Find where the given text appears and provide that cell's center as [X, Y] coordinate. 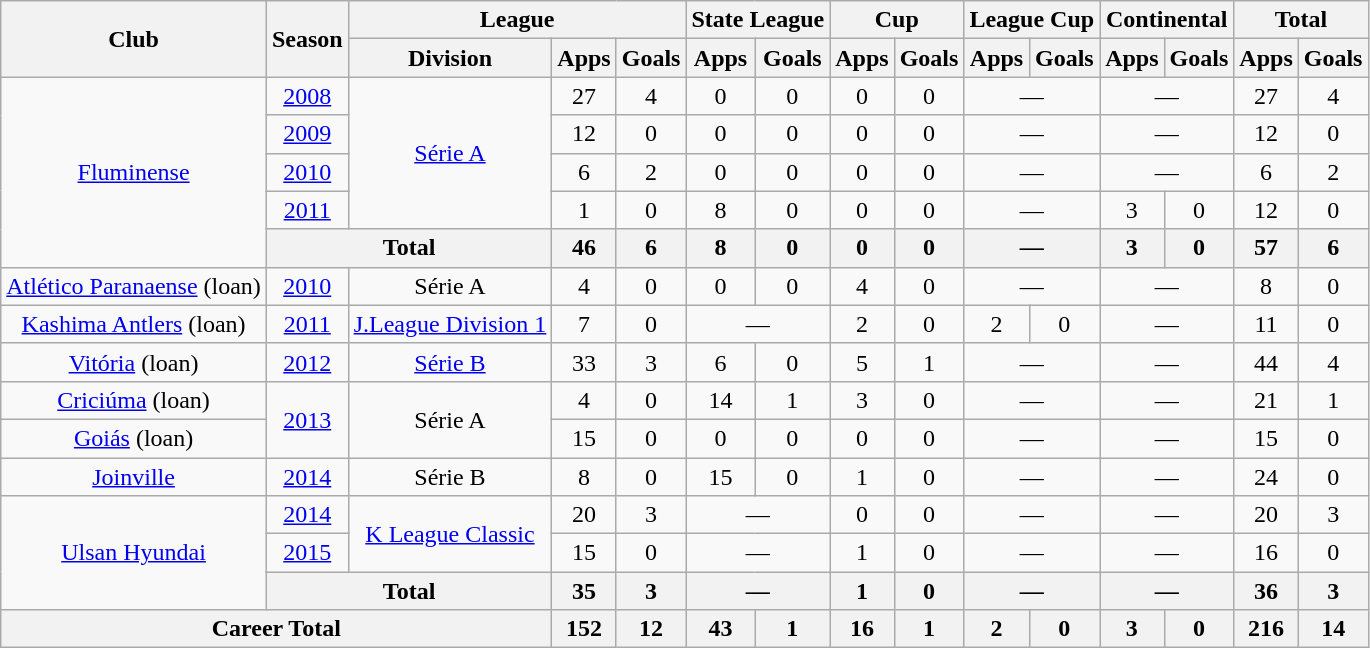
Division [450, 58]
2012 [307, 362]
J.League Division 1 [450, 324]
2013 [307, 419]
152 [584, 629]
5 [862, 362]
Cup [897, 20]
2015 [307, 553]
State League [758, 20]
44 [1266, 362]
Ulsan Hyundai [134, 553]
2009 [307, 134]
K League Classic [450, 534]
57 [1266, 248]
21 [1266, 400]
Vitória (loan) [134, 362]
46 [584, 248]
Continental [1167, 20]
Fluminense [134, 172]
League [517, 20]
Career Total [276, 629]
Season [307, 39]
League Cup [1032, 20]
35 [584, 591]
36 [1266, 591]
Atlético Paranaense (loan) [134, 286]
Joinville [134, 477]
Criciúma (loan) [134, 400]
2008 [307, 96]
7 [584, 324]
Goiás (loan) [134, 438]
Club [134, 39]
24 [1266, 477]
216 [1266, 629]
11 [1266, 324]
Kashima Antlers (loan) [134, 324]
43 [720, 629]
33 [584, 362]
